Detect which cell encompasses the target text, then output its (x, y) center coordinate. 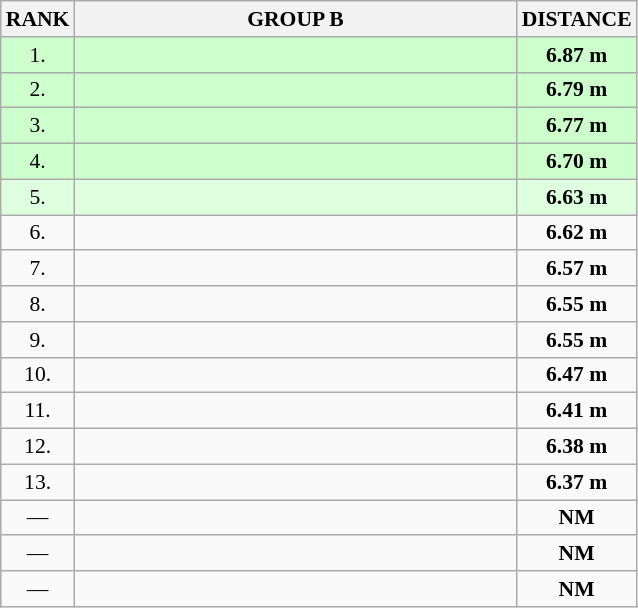
6.38 m (577, 447)
9. (38, 340)
6.57 m (577, 269)
6.87 m (577, 55)
12. (38, 447)
13. (38, 482)
3. (38, 126)
6.41 m (577, 411)
6.62 m (577, 233)
7. (38, 269)
10. (38, 375)
2. (38, 90)
6. (38, 233)
DISTANCE (577, 19)
6.77 m (577, 126)
6.79 m (577, 90)
8. (38, 304)
6.70 m (577, 162)
5. (38, 197)
RANK (38, 19)
GROUP B (295, 19)
6.37 m (577, 482)
6.47 m (577, 375)
11. (38, 411)
1. (38, 55)
4. (38, 162)
6.63 m (577, 197)
